Return the [X, Y] coordinate for the center point of the cell that contains the specified text.  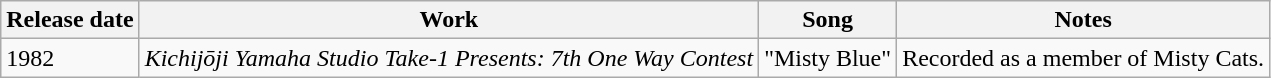
Notes [1084, 20]
"Misty Blue" [828, 58]
Song [828, 20]
Kichijōji Yamaha Studio Take-1 Presents: 7th One Way Contest [449, 58]
1982 [70, 58]
Recorded as a member of Misty Cats. [1084, 58]
Work [449, 20]
Release date [70, 20]
